Return the [X, Y] coordinate for the center point of the cell that contains the specified text.  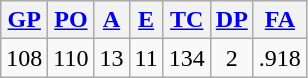
PO [71, 20]
.918 [280, 58]
E [146, 20]
TC [186, 20]
134 [186, 58]
2 [232, 58]
DP [232, 20]
108 [24, 58]
GP [24, 20]
110 [71, 58]
13 [112, 58]
11 [146, 58]
FA [280, 20]
A [112, 20]
